Extract the (X, Y) coordinate from the center of the cell holding the provided text.  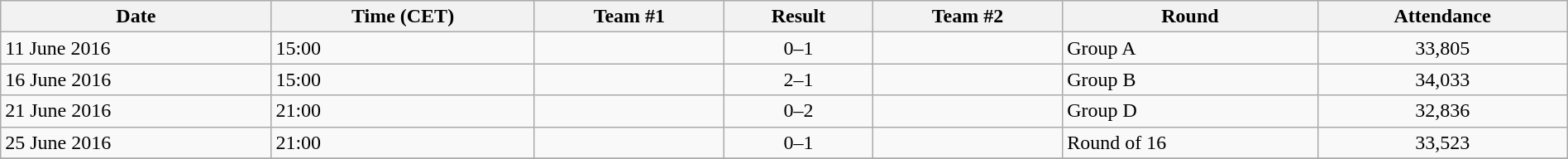
Group B (1190, 79)
Result (799, 17)
2–1 (799, 79)
Group A (1190, 48)
Time (CET) (403, 17)
16 June 2016 (136, 79)
Round (1190, 17)
0–2 (799, 111)
Group D (1190, 111)
Attendance (1442, 17)
Date (136, 17)
33,523 (1442, 142)
33,805 (1442, 48)
32,836 (1442, 111)
25 June 2016 (136, 142)
11 June 2016 (136, 48)
Round of 16 (1190, 142)
21 June 2016 (136, 111)
34,033 (1442, 79)
Team #2 (968, 17)
Team #1 (629, 17)
